Capture the cell that displays the provided text and extract its (x, y) central coordinate. 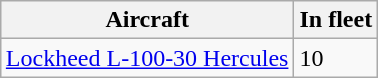
Lockheed L-100-30 Hercules (147, 58)
In fleet (336, 20)
Aircraft (147, 20)
10 (336, 58)
